Locate the cell with the specified text and output its (X, Y) center coordinate. 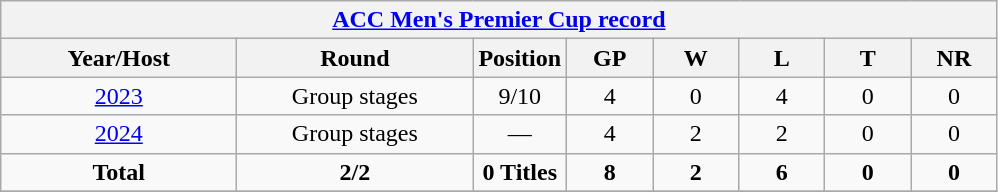
GP (610, 58)
9/10 (520, 96)
2023 (119, 96)
2/2 (355, 172)
8 (610, 172)
6 (782, 172)
0 Titles (520, 172)
L (782, 58)
Round (355, 58)
Year/Host (119, 58)
Total (119, 172)
Position (520, 58)
W (696, 58)
2024 (119, 134)
NR (954, 58)
ACC Men's Premier Cup record (499, 20)
T (868, 58)
— (520, 134)
